Pinpoint the cell where the given text exists, returning its [X, Y] midpoint coordinate. 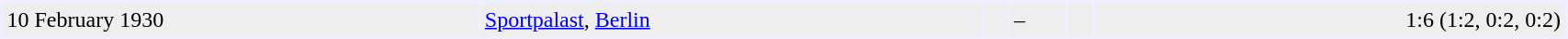
– [1037, 19]
10 February 1930 [241, 19]
Sportpalast, Berlin [730, 19]
1:6 (1:2, 0:2, 0:2) [1330, 19]
